Pinpoint the cell where the given text exists, returning its (x, y) midpoint coordinate. 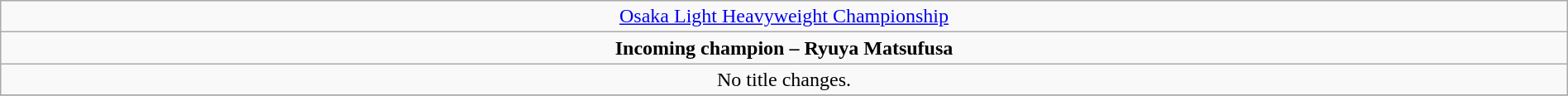
No title changes. (784, 79)
Incoming champion – Ryuya Matsufusa (784, 48)
Osaka Light Heavyweight Championship (784, 17)
